For the text-containing cell, return its midpoint in (x, y) coordinate format. 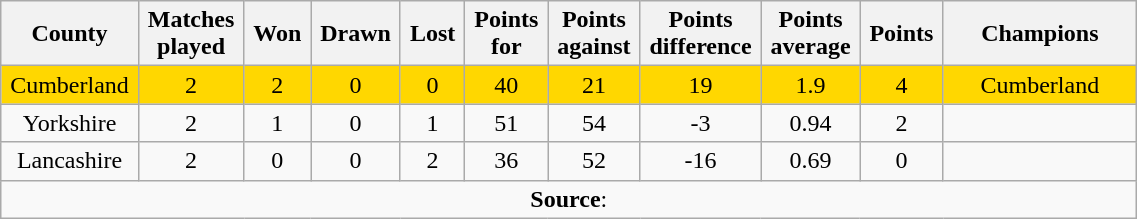
-3 (700, 123)
21 (594, 85)
-16 (700, 161)
Matches played (191, 34)
Won (278, 34)
52 (594, 161)
Points for (506, 34)
51 (506, 123)
Points (902, 34)
0.69 (810, 161)
Points average (810, 34)
19 (700, 85)
36 (506, 161)
4 (902, 85)
Points difference (700, 34)
40 (506, 85)
County (70, 34)
Lancashire (70, 161)
Points against (594, 34)
Yorkshire (70, 123)
0.94 (810, 123)
54 (594, 123)
Source: (569, 199)
Drawn (356, 34)
1.9 (810, 85)
Lost (432, 34)
Champions (1040, 34)
